Output the [X, Y] coordinate of the center of the cell containing the given text.  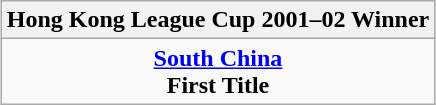
Hong Kong League Cup 2001–02 Winner [218, 20]
South ChinaFirst Title [218, 72]
